Pinpoint the cell where the given text exists, returning its (x, y) midpoint coordinate. 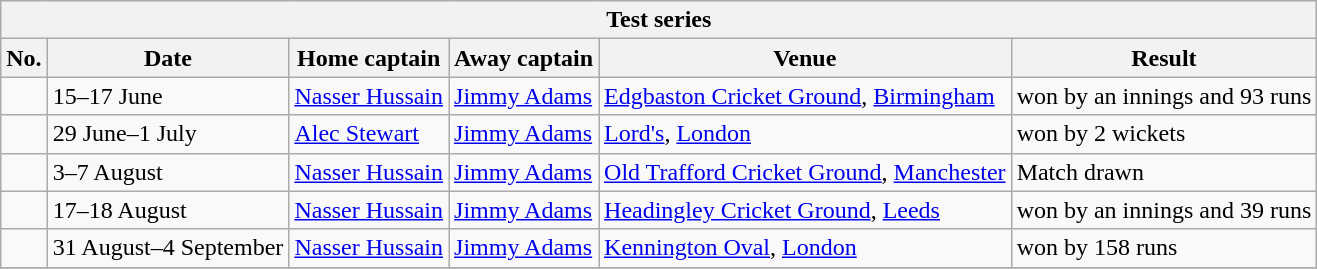
Date (168, 58)
31 August–4 September (168, 248)
Old Trafford Cricket Ground, Manchester (806, 172)
Match drawn (1164, 172)
won by an innings and 39 runs (1164, 210)
Test series (659, 20)
Away captain (524, 58)
Headingley Cricket Ground, Leeds (806, 210)
won by 2 wickets (1164, 134)
17–18 August (168, 210)
won by an innings and 93 runs (1164, 96)
Result (1164, 58)
29 June–1 July (168, 134)
won by 158 runs (1164, 248)
Lord's, London (806, 134)
No. (24, 58)
Alec Stewart (369, 134)
3–7 August (168, 172)
Home captain (369, 58)
15–17 June (168, 96)
Kennington Oval, London (806, 248)
Venue (806, 58)
Edgbaston Cricket Ground, Birmingham (806, 96)
